Provide the (X, Y) coordinate of the cell's center where the given text is located.  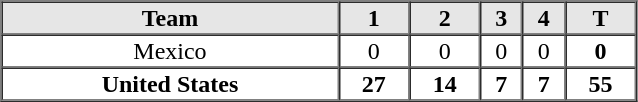
United States (170, 84)
27 (374, 84)
4 (544, 18)
3 (501, 18)
T (600, 18)
1 (374, 18)
2 (444, 18)
55 (600, 84)
14 (444, 84)
Team (170, 18)
Mexico (170, 50)
